Find where the given text appears and provide that cell's center as (x, y) coordinate. 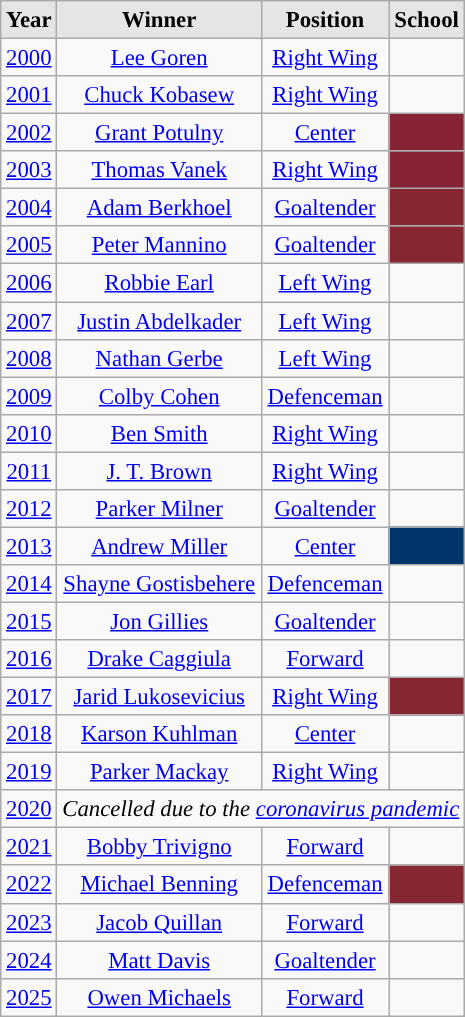
2007 (29, 321)
2023 (29, 922)
2022 (29, 885)
Colby Cohen (160, 396)
Lee Goren (160, 58)
Bobby Trivigno (160, 847)
2012 (29, 509)
Owen Michaels (160, 997)
Ben Smith (160, 433)
Parker Milner (160, 509)
Adam Berkhoel (160, 208)
2008 (29, 358)
2004 (29, 208)
Robbie Earl (160, 283)
2002 (29, 133)
Shayne Gostisbehere (160, 584)
Jacob Quillan (160, 922)
2018 (29, 734)
2015 (29, 621)
Drake Caggiula (160, 659)
Peter Mannino (160, 245)
Position (324, 20)
2013 (29, 546)
Justin Abdelkader (160, 321)
2014 (29, 584)
Matt Davis (160, 960)
Nathan Gerbe (160, 358)
2010 (29, 433)
Jon Gillies (160, 621)
Year (29, 20)
2021 (29, 847)
2001 (29, 95)
Cancelled due to the coronavirus pandemic (261, 809)
2016 (29, 659)
Karson Kuhlman (160, 734)
Michael Benning (160, 885)
2019 (29, 772)
Winner (160, 20)
2024 (29, 960)
Chuck Kobasew (160, 95)
Andrew Miller (160, 546)
2006 (29, 283)
2017 (29, 697)
Grant Potulny (160, 133)
Jarid Lukosevicius (160, 697)
2025 (29, 997)
2000 (29, 58)
2020 (29, 809)
2011 (29, 471)
Parker Mackay (160, 772)
J. T. Brown (160, 471)
Thomas Vanek (160, 170)
2005 (29, 245)
2009 (29, 396)
School (427, 20)
2003 (29, 170)
